Output the (X, Y) coordinate of the center of the cell containing the given text.  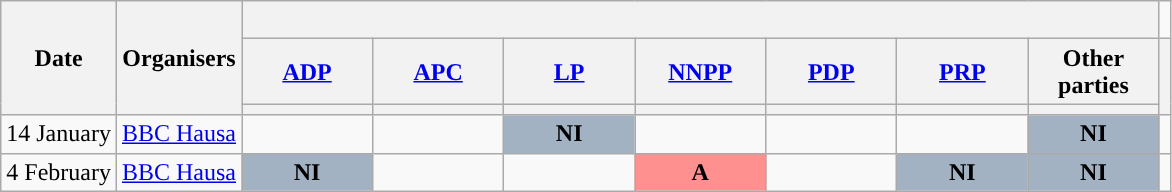
A (700, 172)
APC (438, 72)
4 February (59, 172)
LP (570, 72)
14 January (59, 134)
Date (59, 58)
PRP (962, 72)
PDP (832, 72)
Organisers (178, 58)
Other parties (1094, 72)
NNPP (700, 72)
ADP (308, 72)
